Return (x, y) of the center of cell containing provided text 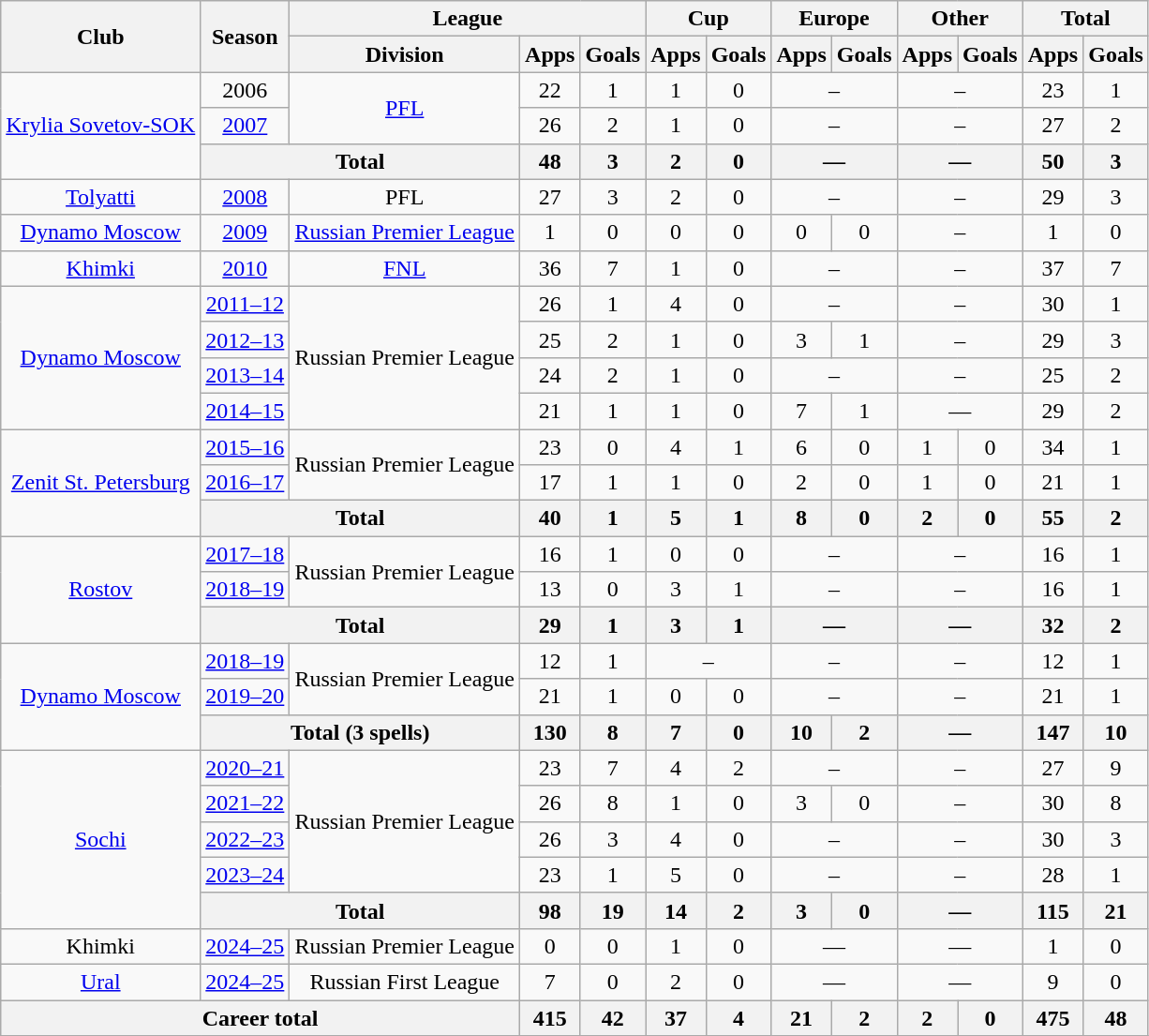
55 (1052, 518)
14 (676, 910)
Krylia Sovetov-SOK (101, 126)
2013–14 (246, 375)
34 (1052, 447)
40 (550, 518)
Tolyatti (101, 197)
Europe (834, 19)
2021–22 (246, 803)
32 (1052, 625)
2016–17 (246, 483)
24 (550, 375)
115 (1052, 910)
17 (550, 483)
Cup (709, 19)
2011–12 (246, 304)
28 (1052, 875)
2022–23 (246, 839)
2017–18 (246, 554)
42 (613, 1017)
98 (550, 910)
2012–13 (246, 339)
Russian First League (405, 982)
22 (550, 90)
Other (960, 19)
Sochi (101, 839)
130 (550, 732)
13 (550, 590)
2008 (246, 197)
2006 (246, 90)
Ural (101, 982)
2019–20 (246, 697)
Season (246, 37)
147 (1052, 732)
2020–21 (246, 768)
2015–16 (246, 447)
Rostov (101, 590)
League (468, 19)
2014–15 (246, 411)
Club (101, 37)
475 (1052, 1017)
FNL (405, 268)
2007 (246, 126)
6 (801, 447)
19 (613, 910)
2009 (246, 233)
Career total (261, 1017)
Division (405, 54)
Zenit St. Petersburg (101, 483)
36 (550, 268)
2010 (246, 268)
2023–24 (246, 875)
Total (3 spells) (360, 732)
50 (1052, 161)
415 (550, 1017)
